Search for the cell housing the specified text and yield its (X, Y) center coordinate. 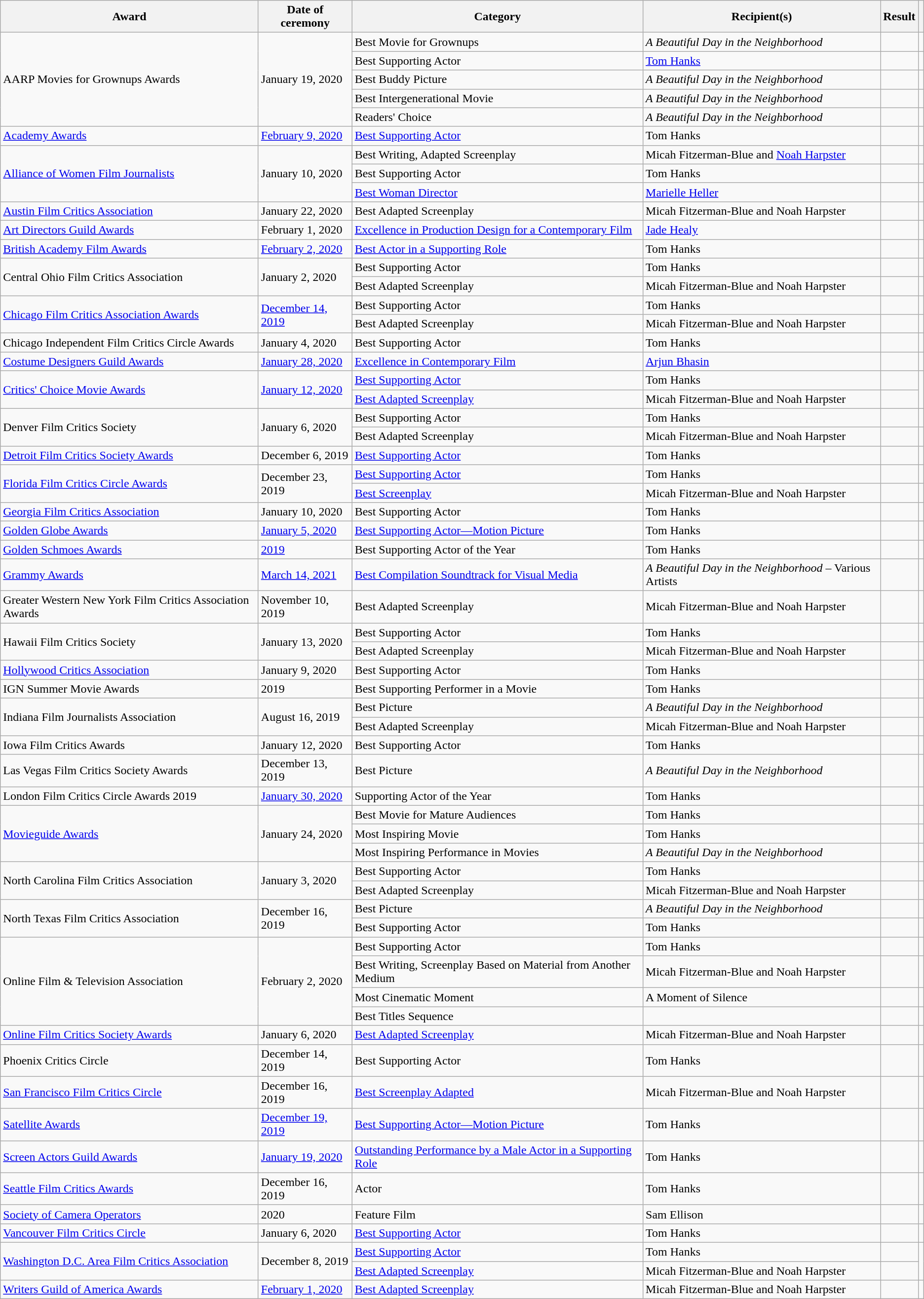
Supporting Actor of the Year (498, 796)
Best Writing, Adapted Screenplay (498, 155)
March 14, 2021 (305, 575)
Best Movie for Grownups (498, 42)
Washington D.C. Area Film Critics Association (129, 1261)
December 6, 2019 (305, 455)
Academy Awards (129, 136)
Online Film & Television Association (129, 982)
Art Directors Guild Awards (129, 230)
Sam Ellison (762, 1214)
A Moment of Silence (762, 997)
December 19, 2019 (305, 1125)
Excellence in Contemporary Film (498, 361)
Golden Globe Awards (129, 530)
Readers' Choice (498, 117)
A Beautiful Day in the Neighborhood – Various Artists (762, 575)
Hawaii Film Critics Society (129, 642)
Golden Schmoes Awards (129, 550)
Grammy Awards (129, 575)
Indiana Film Journalists Association (129, 717)
Central Ohio Film Critics Association (129, 277)
Greater Western New York Film Critics Association Awards (129, 607)
Best Screenplay (498, 493)
January 28, 2020 (305, 361)
January 9, 2020 (305, 670)
January 22, 2020 (305, 211)
Best Actor in a Supporting Role (498, 248)
Phoenix Critics Circle (129, 1061)
Best Screenplay Adapted (498, 1092)
Recipient(s) (762, 17)
Satellite Awards (129, 1125)
February 9, 2020 (305, 136)
Writers Guild of America Awards (129, 1290)
Best Supporting Actor of the Year (498, 550)
Award (129, 17)
San Francisco Film Critics Circle (129, 1092)
Feature Film (498, 1214)
Hollywood Critics Association (129, 670)
Costume Designers Guild Awards (129, 361)
IGN Summer Movie Awards (129, 689)
Chicago Independent Film Critics Circle Awards (129, 343)
Best Woman Director (498, 192)
Movieguide Awards (129, 833)
January 13, 2020 (305, 642)
Arjun Bhasin (762, 361)
Florida Film Critics Circle Awards (129, 483)
Marielle Heller (762, 192)
Las Vegas Film Critics Society Awards (129, 770)
North Texas Film Critics Association (129, 918)
Best Movie for Mature Audiences (498, 815)
Jade Healy (762, 230)
Best Intergenerational Movie (498, 98)
Most Cinematic Moment (498, 997)
November 10, 2019 (305, 607)
North Carolina Film Critics Association (129, 880)
Best Titles Sequence (498, 1016)
Best Buddy Picture (498, 79)
Critics' Choice Movie Awards (129, 390)
Seattle Film Critics Awards (129, 1189)
Actor (498, 1189)
Best Compilation Soundtrack for Visual Media (498, 575)
December 23, 2019 (305, 483)
Screen Actors Guild Awards (129, 1156)
Best Supporting Performer in a Movie (498, 689)
Iowa Film Critics Awards (129, 745)
Denver Film Critics Society (129, 427)
Date of ceremony (305, 17)
London Film Critics Circle Awards 2019 (129, 796)
Alliance of Women Film Journalists (129, 173)
British Academy Film Awards (129, 248)
Online Film Critics Society Awards (129, 1035)
Detroit Film Critics Society Awards (129, 455)
December 13, 2019 (305, 770)
Vancouver Film Critics Circle (129, 1233)
January 3, 2020 (305, 880)
AARP Movies for Grownups Awards (129, 79)
Most Inspiring Performance in Movies (498, 852)
Outstanding Performance by a Male Actor in a Supporting Role (498, 1156)
January 24, 2020 (305, 833)
January 4, 2020 (305, 343)
Result (899, 17)
January 2, 2020 (305, 277)
Austin Film Critics Association (129, 211)
August 16, 2019 (305, 717)
Most Inspiring Movie (498, 833)
Best Writing, Screenplay Based on Material from Another Medium (498, 972)
Excellence in Production Design for a Contemporary Film (498, 230)
January 30, 2020 (305, 796)
Society of Camera Operators (129, 1214)
2020 (305, 1214)
December 8, 2019 (305, 1261)
Chicago Film Critics Association Awards (129, 315)
Georgia Film Critics Association (129, 512)
Category (498, 17)
January 5, 2020 (305, 530)
